Find where the given text appears and provide that cell's center as [X, Y] coordinate. 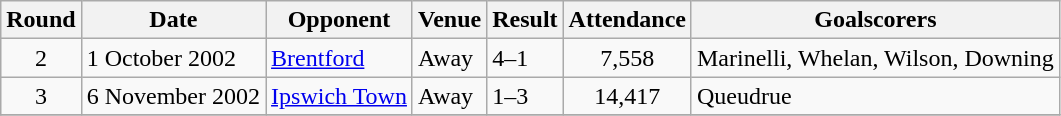
Round [41, 20]
Queudrue [875, 96]
Date [173, 20]
6 November 2002 [173, 96]
7,558 [627, 58]
14,417 [627, 96]
1 October 2002 [173, 58]
3 [41, 96]
2 [41, 58]
Result [525, 20]
Ipswich Town [340, 96]
Goalscorers [875, 20]
Venue [449, 20]
Attendance [627, 20]
Opponent [340, 20]
1–3 [525, 96]
Brentford [340, 58]
Marinelli, Whelan, Wilson, Downing [875, 58]
4–1 [525, 58]
